Capture the cell that displays the provided text and extract its (x, y) central coordinate. 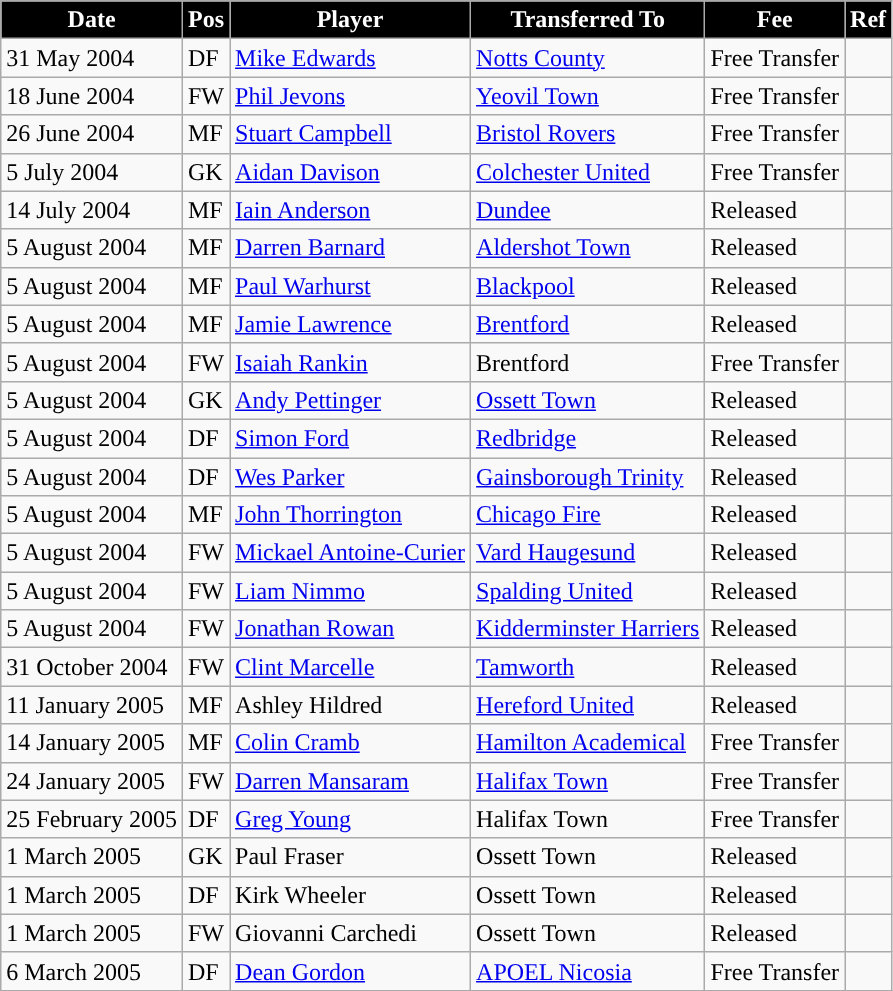
11 January 2005 (92, 705)
14 January 2005 (92, 743)
Hereford United (588, 705)
Kidderminster Harriers (588, 629)
Date (92, 20)
Dean Gordon (350, 971)
Liam Nimmo (350, 591)
Andy Pettinger (350, 400)
Aldershot Town (588, 248)
Pos (206, 20)
31 May 2004 (92, 58)
Tamworth (588, 667)
Fee (775, 20)
Mike Edwards (350, 58)
Player (350, 20)
Dundee (588, 210)
25 February 2005 (92, 819)
14 July 2004 (92, 210)
Bristol Rovers (588, 134)
18 June 2004 (92, 96)
Colin Cramb (350, 743)
Clint Marcelle (350, 667)
Darren Barnard (350, 248)
24 January 2005 (92, 781)
5 July 2004 (92, 172)
Notts County (588, 58)
Aidan Davison (350, 172)
26 June 2004 (92, 134)
Ref (868, 20)
Iain Anderson (350, 210)
Wes Parker (350, 477)
Kirk Wheeler (350, 895)
Giovanni Carchedi (350, 933)
Hamilton Academical (588, 743)
Colchester United (588, 172)
31 October 2004 (92, 667)
John Thorrington (350, 515)
APOEL Nicosia (588, 971)
Ashley Hildred (350, 705)
Blackpool (588, 286)
Vard Haugesund (588, 553)
Jonathan Rowan (350, 629)
Stuart Campbell (350, 134)
Spalding United (588, 591)
Darren Mansaram (350, 781)
Jamie Lawrence (350, 324)
Gainsborough Trinity (588, 477)
Isaiah Rankin (350, 362)
Phil Jevons (350, 96)
Paul Warhurst (350, 286)
Chicago Fire (588, 515)
Mickael Antoine-Curier (350, 553)
Yeovil Town (588, 96)
Redbridge (588, 438)
6 March 2005 (92, 971)
Transferred To (588, 20)
Paul Fraser (350, 857)
Simon Ford (350, 438)
Greg Young (350, 819)
